Detect which cell encompasses the target text, then output its (x, y) center coordinate. 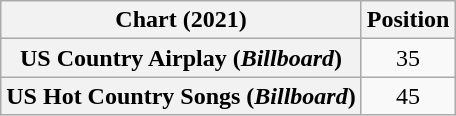
Chart (2021) (181, 20)
35 (408, 58)
Position (408, 20)
US Hot Country Songs (Billboard) (181, 96)
45 (408, 96)
US Country Airplay (Billboard) (181, 58)
